Return (x, y) of the center of cell containing provided text 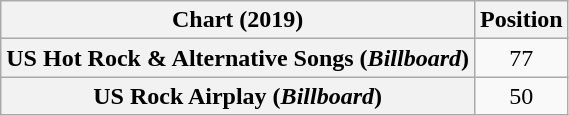
Position (521, 20)
77 (521, 58)
50 (521, 96)
Chart (2019) (238, 20)
US Hot Rock & Alternative Songs (Billboard) (238, 58)
US Rock Airplay (Billboard) (238, 96)
